Pinpoint the cell where the given text exists, returning its [x, y] midpoint coordinate. 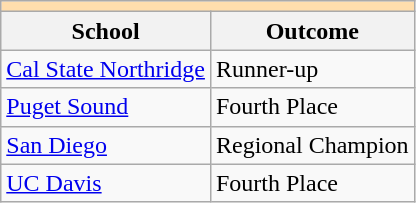
School [106, 31]
UC Davis [106, 183]
Outcome [312, 31]
Puget Sound [106, 107]
Regional Champion [312, 145]
Cal State Northridge [106, 69]
Runner-up [312, 69]
San Diego [106, 145]
